Return (X, Y) of the center of cell containing provided text 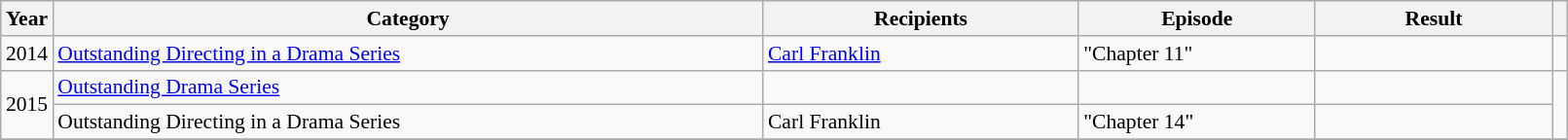
2015 (27, 105)
Result (1433, 18)
Year (27, 18)
Episode (1197, 18)
Recipients (921, 18)
"Chapter 11" (1197, 53)
2014 (27, 53)
Category (408, 18)
Outstanding Drama Series (408, 87)
"Chapter 14" (1197, 122)
